Extract the (X, Y) coordinate from the center of the cell holding the provided text.  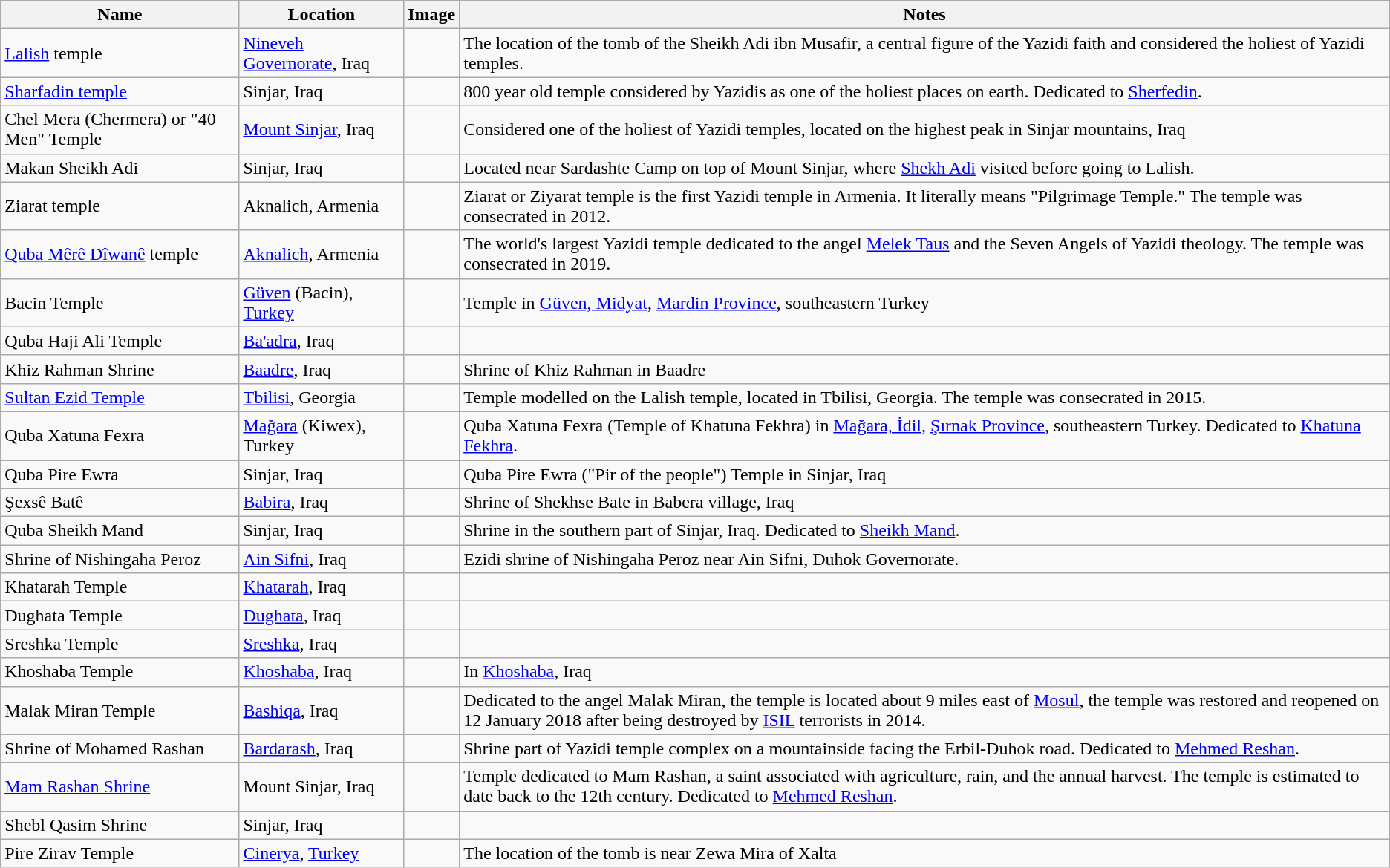
The world's largest Yazidi temple dedicated to the angel Melek Taus and the Seven Angels of Yazidi theology. The temple was consecrated in 2019. (925, 254)
Quba Pire Ewra (120, 474)
Notes (925, 15)
Bacin Temple (120, 303)
Chel Mera (Chermera) or "40 Men" Temple (120, 129)
Shrine in the southern part of Sinjar, Iraq. Dedicated to Sheikh Mand. (925, 531)
Image (432, 15)
Bardarash, Iraq (322, 748)
Dughata, Iraq (322, 616)
Shrine of Nishingaha Peroz (120, 559)
Shrine of Shekhse Bate in Babera village, Iraq (925, 503)
Temple modelled on the Lalish temple, located in Tbilisi, Georgia. The temple was consecrated in 2015. (925, 397)
Cinerya, Turkey (322, 853)
800 year old temple considered by Yazidis as one of the holiest places on earth. Dedicated to Sherfedin. (925, 91)
Location (322, 15)
Ain Sifni, Iraq (322, 559)
Ziarat temple (120, 206)
Makan Sheikh Adi (120, 168)
Considered one of the holiest of Yazidi temples, located on the highest peak in Sinjar mountains, Iraq (925, 129)
Name (120, 15)
Sharfadin temple (120, 91)
In Khoshaba, Iraq (925, 672)
Mağara (Kiwex), Turkey (322, 435)
Quba Xatuna Fexra (120, 435)
Ba'adra, Iraq (322, 341)
Sultan Ezid Temple (120, 397)
Khiz Rahman Shrine (120, 369)
Located near Sardashte Camp on top of Mount Sinjar, where Shekh Adi visited before going to Lalish. (925, 168)
Shrine part of Yazidi temple complex on a mountainside facing the Erbil-Duhok road. Dedicated to Mehmed Reshan. (925, 748)
Ezidi shrine of Nishingaha Peroz near Ain Sifni, Duhok Governorate. (925, 559)
The location of the tomb is near Zewa Mira of Xalta (925, 853)
Quba Pire Ewra ("Pir of the people") Temple in Sinjar, Iraq (925, 474)
Bashiqa, Iraq (322, 710)
Shrine of Mohamed Rashan (120, 748)
Ziarat or Ziyarat temple is the first Yazidi temple in Armenia. It literally means "Pilgrimage Temple." The temple was consecrated in 2012. (925, 206)
Nineveh Governorate, Iraq (322, 53)
Güven (Bacin), Turkey (322, 303)
Khatarah, Iraq (322, 587)
Pire Zirav Temple (120, 853)
Lalish temple (120, 53)
Dughata Temple (120, 616)
Khoshaba, Iraq (322, 672)
Quba Haji Ali Temple (120, 341)
Şexsê Batê (120, 503)
Malak Miran Temple (120, 710)
Shebl Qasim Shrine (120, 825)
Sreshka Temple (120, 644)
Quba Mêrê Dîwanê temple (120, 254)
The location of the tomb of the Sheikh Adi ibn Musafir, a central figure of the Yazidi faith and considered the holiest of Yazidi temples. (925, 53)
Shrine of Khiz Rahman in Baadre (925, 369)
Khatarah Temple (120, 587)
Temple in Güven, Midyat, Mardin Province, southeastern Turkey (925, 303)
Tbilisi, Georgia (322, 397)
Babira, Iraq (322, 503)
Khoshaba Temple (120, 672)
Baadre, Iraq (322, 369)
Mam Rashan Shrine (120, 787)
Quba Sheikh Mand (120, 531)
Quba Xatuna Fexra (Temple of Khatuna Fekhra) in Mağara, İdil, Şırnak Province, southeastern Turkey. Dedicated to Khatuna Fekhra. (925, 435)
Sreshka, Iraq (322, 644)
